Determine the [X, Y] coordinate at the center of the cell enclosing the given text.  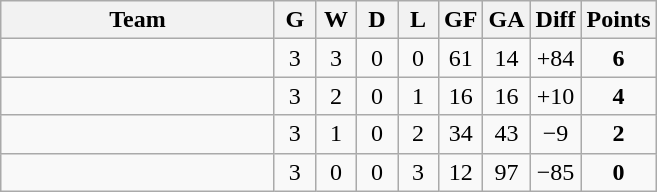
−9 [556, 134]
GA [506, 20]
G [294, 20]
D [376, 20]
12 [461, 172]
97 [506, 172]
W [336, 20]
14 [506, 58]
6 [618, 58]
61 [461, 58]
Diff [556, 20]
34 [461, 134]
L [418, 20]
Points [618, 20]
−85 [556, 172]
GF [461, 20]
+84 [556, 58]
43 [506, 134]
+10 [556, 96]
4 [618, 96]
Team [138, 20]
